Pinpoint the cell where the given text exists, returning its [x, y] midpoint coordinate. 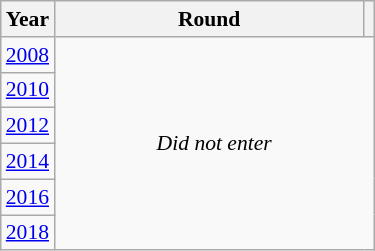
Round [209, 19]
2010 [28, 90]
Year [28, 19]
2014 [28, 162]
2016 [28, 197]
2008 [28, 55]
2012 [28, 126]
Did not enter [214, 144]
2018 [28, 233]
